Scan for the cell matching the given text and deliver its (x, y) coordinate at center. 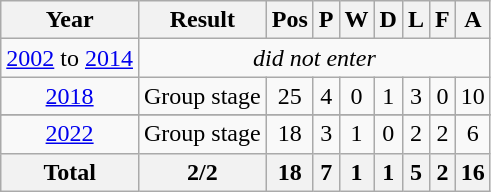
7 (326, 172)
Result (202, 20)
Year (70, 20)
5 (416, 172)
Pos (290, 20)
W (356, 20)
L (416, 20)
2002 to 2014 (70, 58)
16 (472, 172)
25 (290, 96)
P (326, 20)
D (388, 20)
4 (326, 96)
2/2 (202, 172)
2022 (70, 134)
Total (70, 172)
A (472, 20)
6 (472, 134)
10 (472, 96)
F (443, 20)
2018 (70, 96)
did not enter (314, 58)
